For the text-containing cell, return its midpoint in (X, Y) coordinate format. 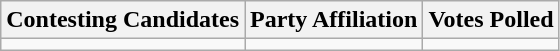
Party Affiliation (334, 20)
Votes Polled (491, 20)
Contesting Candidates (123, 20)
